For the text-containing cell, return its midpoint in [x, y] coordinate format. 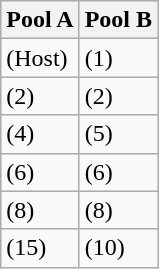
(4) [40, 134]
(1) [118, 58]
(15) [40, 248]
(10) [118, 248]
(5) [118, 134]
(Host) [40, 58]
Pool A [40, 20]
Pool B [118, 20]
